Provide the (x, y) coordinate of the cell's center where the given text is located.  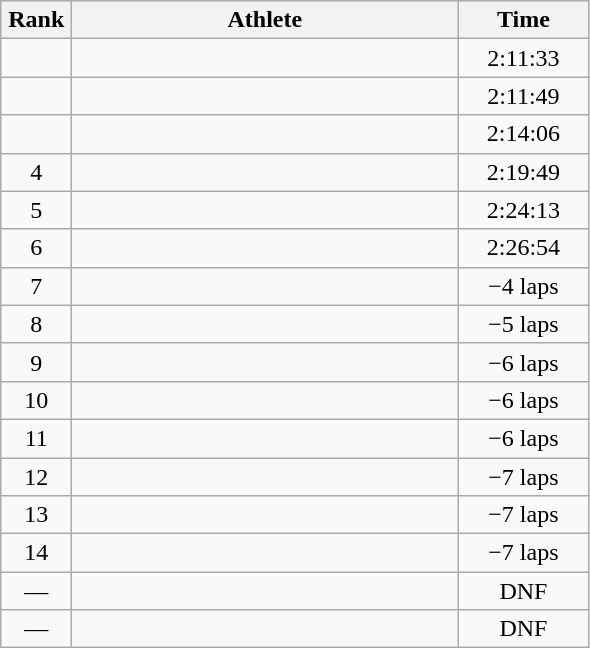
8 (36, 324)
Time (524, 20)
13 (36, 515)
5 (36, 210)
2:11:33 (524, 58)
Athlete (265, 20)
2:26:54 (524, 248)
12 (36, 477)
−5 laps (524, 324)
7 (36, 286)
4 (36, 172)
2:19:49 (524, 172)
2:14:06 (524, 134)
9 (36, 362)
Rank (36, 20)
6 (36, 248)
11 (36, 438)
2:24:13 (524, 210)
2:11:49 (524, 96)
10 (36, 400)
−4 laps (524, 286)
14 (36, 553)
